Extract the [X, Y] coordinate from the center of the cell holding the provided text.  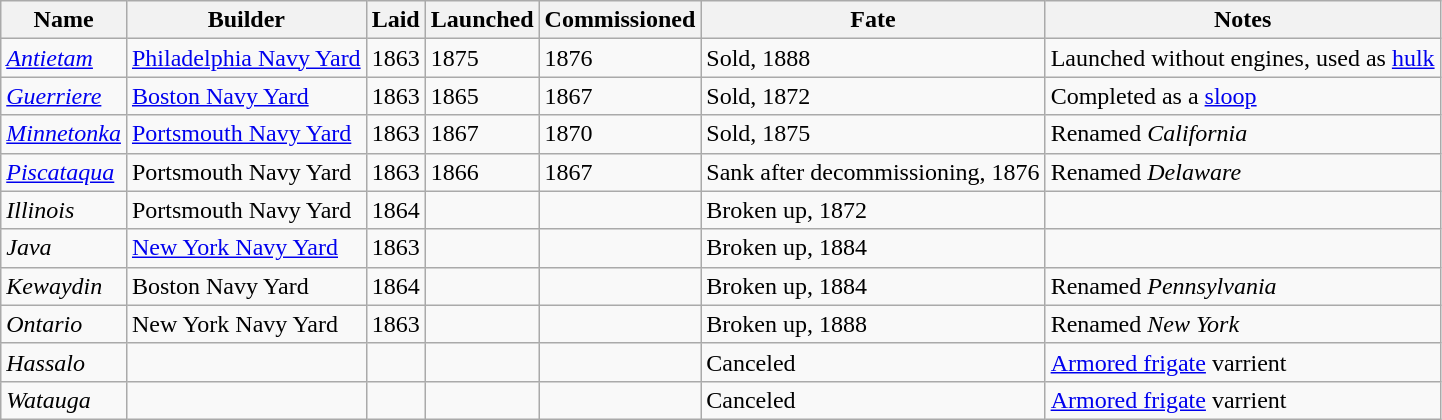
Broken up, 1872 [873, 210]
Guerriere [64, 96]
Sold, 1872 [873, 96]
Java [64, 248]
Antietam [64, 58]
Commissioned [620, 20]
Launched [482, 20]
Laid [396, 20]
Launched without engines, used as hulk [1242, 58]
Renamed California [1242, 134]
1876 [620, 58]
1866 [482, 172]
Piscataqua [64, 172]
Kewaydin [64, 286]
Completed as a sloop [1242, 96]
Minnetonka [64, 134]
1865 [482, 96]
Sold, 1888 [873, 58]
Renamed Delaware [1242, 172]
Illinois [64, 210]
1875 [482, 58]
Ontario [64, 324]
Sold, 1875 [873, 134]
1870 [620, 134]
Hassalo [64, 362]
Notes [1242, 20]
Renamed New York [1242, 324]
Philadelphia Navy Yard [246, 58]
Broken up, 1888 [873, 324]
Fate [873, 20]
Sank after decommissioning, 1876 [873, 172]
Name [64, 20]
Builder [246, 20]
Watauga [64, 400]
Renamed Pennsylvania [1242, 286]
